For the text-containing cell, return its midpoint in [X, Y] coordinate format. 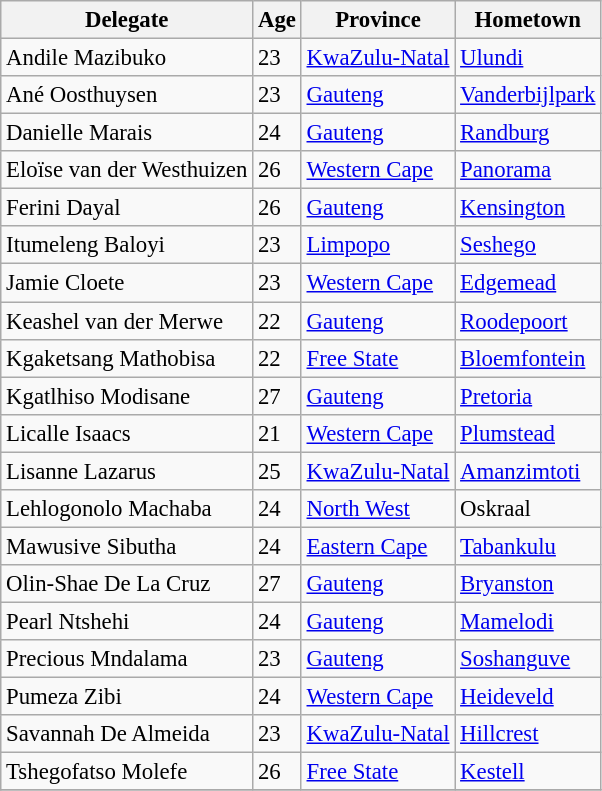
Bloemfontein [528, 358]
Bryanston [528, 584]
Olin-Shae De La Cruz [127, 584]
Pumeza Zibi [127, 697]
Ferini Dayal [127, 208]
Oskraal [528, 509]
Mamelodi [528, 621]
Eloïse van der Westhuizen [127, 170]
North West [378, 509]
Edgemead [528, 283]
Lisanne Lazarus [127, 471]
Roodepoort [528, 321]
Danielle Marais [127, 133]
Licalle Isaacs [127, 433]
Tshegofatso Molefe [127, 772]
Savannah De Almeida [127, 734]
Keashel van der Merwe [127, 321]
Mawusive Sibutha [127, 546]
Itumeleng Baloyi [127, 245]
Pearl Ntshehi [127, 621]
Plumstead [528, 433]
Province [378, 20]
Delegate [127, 20]
Hillcrest [528, 734]
Pretoria [528, 396]
Age [278, 20]
Limpopo [378, 245]
Panorama [528, 170]
Eastern Cape [378, 546]
Andile Mazibuko [127, 58]
Kestell [528, 772]
25 [278, 471]
Vanderbijlpark [528, 95]
Hometown [528, 20]
Soshanguve [528, 659]
Ané Oosthuysen [127, 95]
Lehlogonolo Machaba [127, 509]
Kgaketsang Mathobisa [127, 358]
21 [278, 433]
Heideveld [528, 697]
Kgatlhiso Modisane [127, 396]
Randburg [528, 133]
Tabankulu [528, 546]
Amanzimtoti [528, 471]
Kensington [528, 208]
Precious Mndalama [127, 659]
Ulundi [528, 58]
Seshego [528, 245]
Jamie Cloete [127, 283]
